Pinpoint the cell where the given text exists, returning its (X, Y) midpoint coordinate. 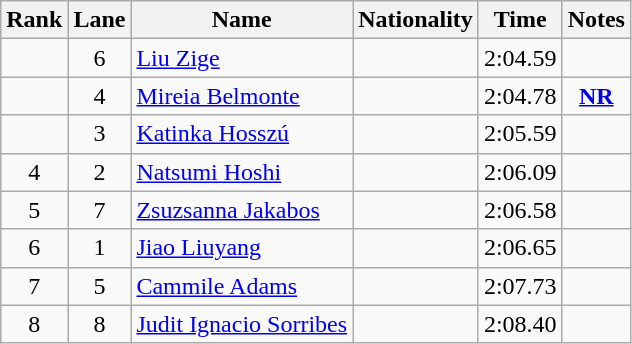
2:07.73 (520, 286)
2:04.59 (520, 58)
Mireia Belmonte (242, 96)
Rank (34, 20)
NR (596, 96)
3 (100, 134)
Notes (596, 20)
2:06.58 (520, 210)
2:08.40 (520, 324)
1 (100, 248)
Cammile Adams (242, 286)
Zsuzsanna Jakabos (242, 210)
Katinka Hosszú (242, 134)
Nationality (416, 20)
Judit Ignacio Sorribes (242, 324)
Lane (100, 20)
Liu Zige (242, 58)
2:06.09 (520, 172)
2 (100, 172)
Time (520, 20)
Name (242, 20)
Jiao Liuyang (242, 248)
2:06.65 (520, 248)
Natsumi Hoshi (242, 172)
2:05.59 (520, 134)
2:04.78 (520, 96)
